Identify which cell holds the provided text, then report its (X, Y) central coordinate. 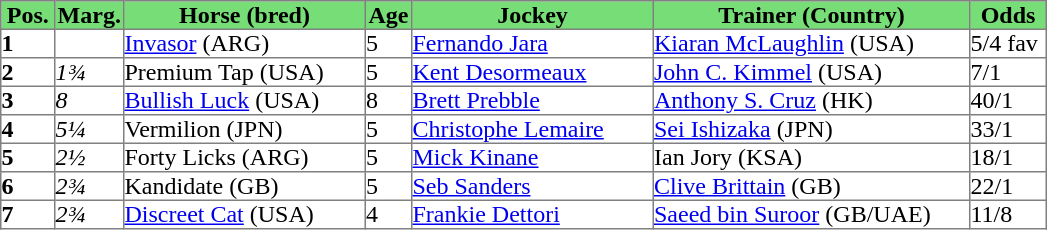
Mick Kinane (533, 157)
Kiaran McLaughlin (USA) (811, 43)
18/1 (1008, 157)
Anthony S. Cruz (HK) (811, 100)
1¾ (90, 72)
1 (28, 43)
Seb Sanders (533, 186)
2 (28, 72)
Discreet Cat (USA) (245, 214)
John C. Kimmel (USA) (811, 72)
22/1 (1008, 186)
Horse (bred) (245, 15)
Marg. (90, 15)
Kent Desormeaux (533, 72)
Sei Ishizaka (JPN) (811, 129)
7/1 (1008, 72)
Vermilion (JPN) (245, 129)
Pos. (28, 15)
Brett Prebble (533, 100)
Odds (1008, 15)
Invasor (ARG) (245, 43)
11/8 (1008, 214)
40/1 (1008, 100)
7 (28, 214)
Saeed bin Suroor (GB/UAE) (811, 214)
Clive Brittain (GB) (811, 186)
6 (28, 186)
Bullish Luck (USA) (245, 100)
Kandidate (GB) (245, 186)
Ian Jory (KSA) (811, 157)
33/1 (1008, 129)
5/4 fav (1008, 43)
Age (388, 15)
Trainer (Country) (811, 15)
2½ (90, 157)
Fernando Jara (533, 43)
Christophe Lemaire (533, 129)
Premium Tap (USA) (245, 72)
Jockey (533, 15)
3 (28, 100)
Frankie Dettori (533, 214)
Forty Licks (ARG) (245, 157)
5¼ (90, 129)
